Return the (x, y) coordinate for the center point of the cell that contains the specified text.  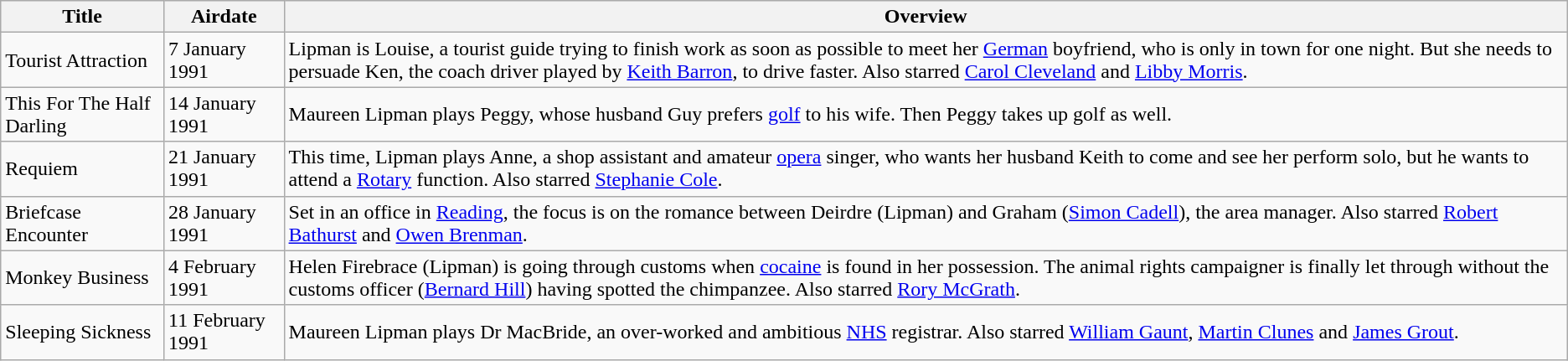
Monkey Business (82, 278)
Airdate (224, 17)
Requiem (82, 169)
Maureen Lipman plays Peggy, whose husband Guy prefers golf to his wife. Then Peggy takes up golf as well. (926, 114)
11 February 1991 (224, 332)
Maureen Lipman plays Dr MacBride, an over-worked and ambitious NHS registrar. Also starred William Gaunt, Martin Clunes and James Grout. (926, 332)
Sleeping Sickness (82, 332)
28 January 1991 (224, 223)
Tourist Attraction (82, 60)
21 January 1991 (224, 169)
4 February 1991 (224, 278)
This For The Half Darling (82, 114)
14 January 1991 (224, 114)
7 January 1991 (224, 60)
Overview (926, 17)
Title (82, 17)
Briefcase Encounter (82, 223)
